Search for the cell housing the specified text and yield its [X, Y] center coordinate. 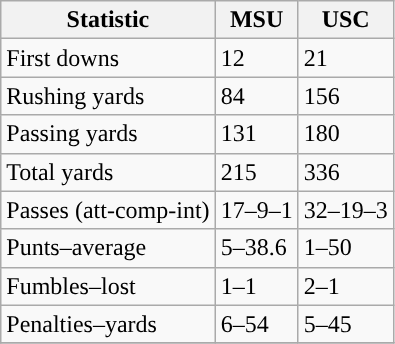
Penalties–yards [108, 324]
Passing yards [108, 134]
First downs [108, 58]
17–9–1 [256, 210]
180 [346, 134]
12 [256, 58]
1–1 [256, 286]
Rushing yards [108, 96]
156 [346, 96]
2–1 [346, 286]
Statistic [108, 20]
215 [256, 172]
336 [346, 172]
USC [346, 20]
32–19–3 [346, 210]
131 [256, 134]
6–54 [256, 324]
84 [256, 96]
1–50 [346, 248]
Fumbles–lost [108, 286]
Total yards [108, 172]
21 [346, 58]
MSU [256, 20]
5–38.6 [256, 248]
Punts–average [108, 248]
5–45 [346, 324]
Passes (att-comp-int) [108, 210]
